Return [x, y] of the center of cell containing provided text 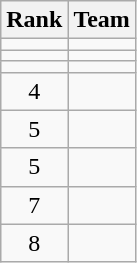
Team [102, 20]
7 [34, 205]
4 [34, 91]
Rank [34, 20]
8 [34, 243]
